Return [x, y] of the center of cell containing provided text 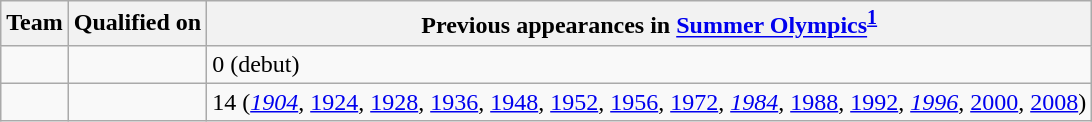
Team [35, 24]
Previous appearances in Summer Olympics1 [650, 24]
14 (1904, 1924, 1928, 1936, 1948, 1952, 1956, 1972, 1984, 1988, 1992, 1996, 2000, 2008) [650, 102]
0 (debut) [650, 64]
Qualified on [137, 24]
